From the cell containing the given text, extract its center point as (x, y) coordinate. 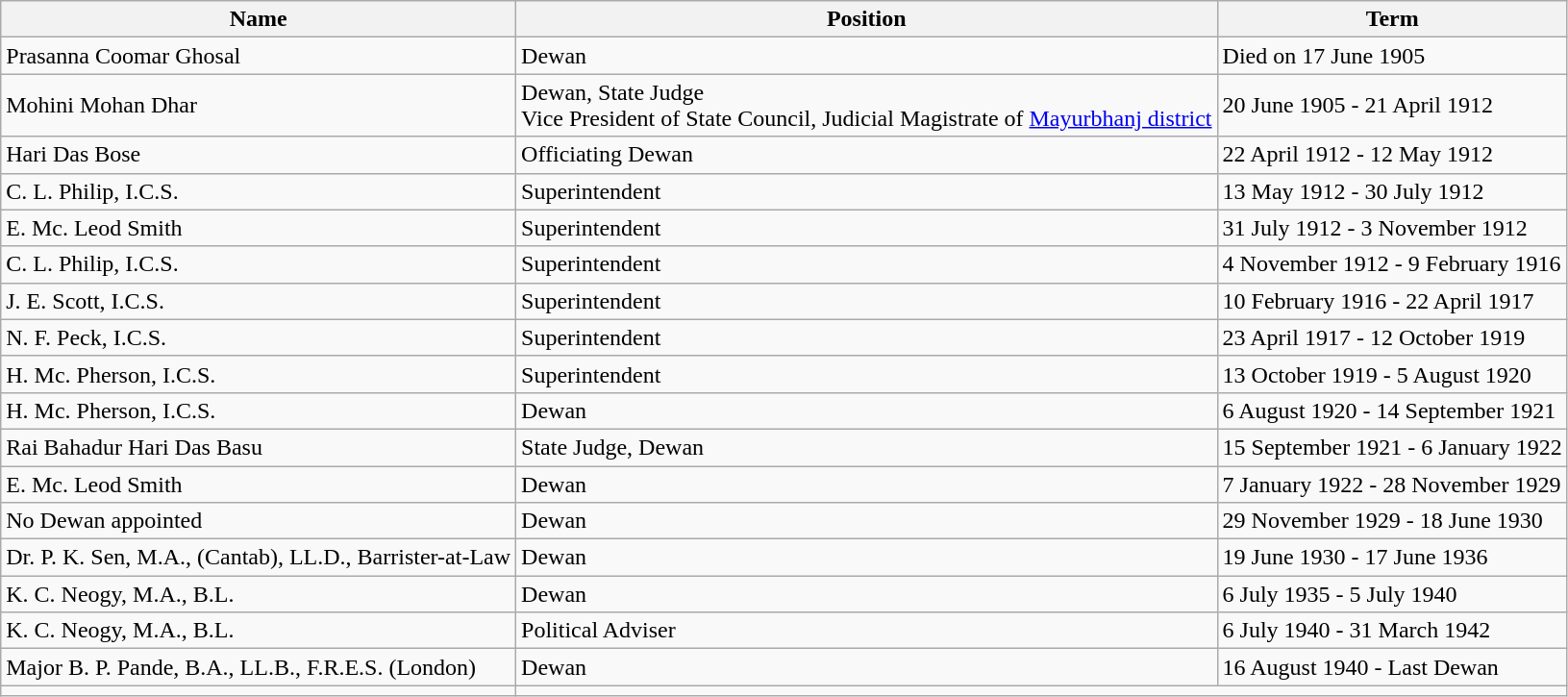
State Judge, Dewan (867, 447)
Officiating Dewan (867, 155)
10 February 1916 - 22 April 1917 (1392, 301)
23 April 1917 - 12 October 1919 (1392, 337)
4 November 1912 - 9 February 1916 (1392, 264)
6 July 1935 - 5 July 1940 (1392, 594)
Name (259, 19)
Hari Das Bose (259, 155)
Term (1392, 19)
Dr. P. K. Sen, M.A., (Cantab), LL.D., Barrister-at-Law (259, 558)
13 October 1919 - 5 August 1920 (1392, 374)
7 January 1922 - 28 November 1929 (1392, 484)
19 June 1930 - 17 June 1936 (1392, 558)
Political Adviser (867, 631)
Prasanna Coomar Ghosal (259, 56)
Rai Bahadur Hari Das Basu (259, 447)
Died on 17 June 1905 (1392, 56)
29 November 1929 - 18 June 1930 (1392, 521)
15 September 1921 - 6 January 1922 (1392, 447)
16 August 1940 - Last Dewan (1392, 667)
22 April 1912 - 12 May 1912 (1392, 155)
No Dewan appointed (259, 521)
6 July 1940 - 31 March 1942 (1392, 631)
20 June 1905 - 21 April 1912 (1392, 106)
N. F. Peck, I.C.S. (259, 337)
13 May 1912 - 30 July 1912 (1392, 191)
Dewan, State JudgeVice President of State Council, Judicial Magistrate of Mayurbhanj district (867, 106)
J. E. Scott, I.C.S. (259, 301)
Position (867, 19)
6 August 1920 - 14 September 1921 (1392, 411)
31 July 1912 - 3 November 1912 (1392, 228)
Mohini Mohan Dhar (259, 106)
Major B. P. Pande, B.A., LL.B., F.R.E.S. (London) (259, 667)
